Pinpoint the cell where the given text exists, returning its [X, Y] midpoint coordinate. 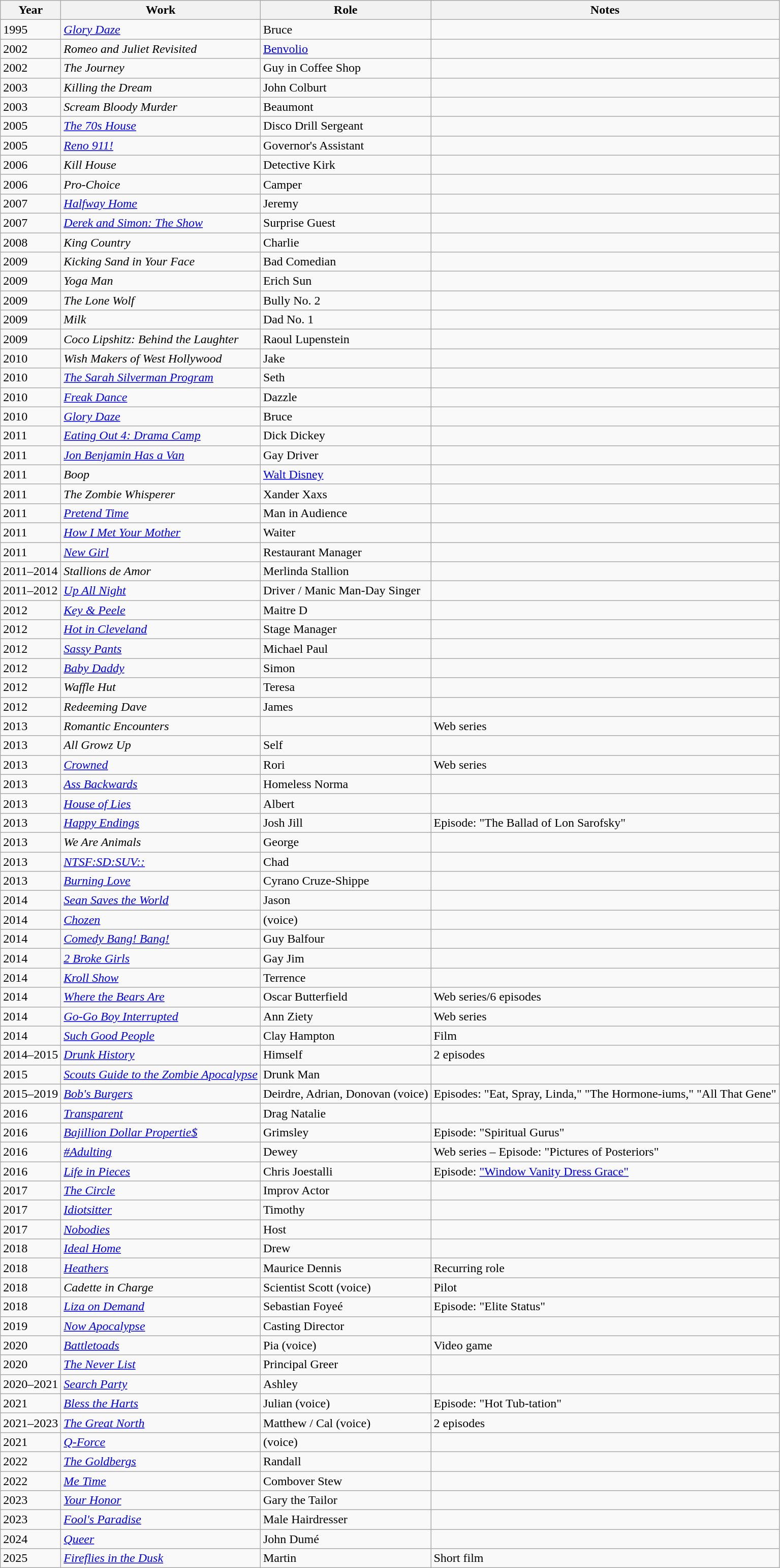
Up All Night [161, 591]
2011–2014 [30, 571]
Episode: "Window Vanity Dress Grace" [605, 1171]
Killing the Dream [161, 87]
James [346, 707]
Drunk History [161, 1055]
Happy Endings [161, 823]
2025 [30, 1558]
Detective Kirk [346, 165]
Bully No. 2 [346, 300]
Pia (voice) [346, 1345]
Chris Joestalli [346, 1171]
Merlinda Stallion [346, 571]
Julian (voice) [346, 1403]
Walt Disney [346, 474]
Year [30, 10]
The 70s House [161, 126]
Deirdre, Adrian, Donovan (voice) [346, 1094]
Governor's Assistant [346, 145]
Dewey [346, 1152]
Driver / Manic Man-Day Singer [346, 591]
Xander Xaxs [346, 494]
Combover Stew [346, 1481]
Jake [346, 358]
2019 [30, 1326]
Jeremy [346, 203]
The Journey [161, 68]
Restaurant Manager [346, 552]
New Girl [161, 552]
Guy Balfour [346, 939]
Charlie [346, 243]
Casting Director [346, 1326]
Waffle Hut [161, 687]
Fireflies in the Dusk [161, 1558]
Such Good People [161, 1036]
Fool's Paradise [161, 1520]
Grimsley [346, 1132]
Episode: "Hot Tub-tation" [605, 1403]
Gary the Tailor [346, 1500]
Kicking Sand in Your Face [161, 262]
Josh Jill [346, 823]
Idiotsitter [161, 1210]
Scouts Guide to the Zombie Apocalypse [161, 1074]
Sean Saves the World [161, 900]
George [346, 842]
John Colburt [346, 87]
Gay Jim [346, 958]
Work [161, 10]
Liza on Demand [161, 1307]
Jon Benjamin Has a Van [161, 455]
Bajillion Dollar Propertie$ [161, 1132]
Timothy [346, 1210]
Kroll Show [161, 978]
1995 [30, 29]
Eating Out 4: Drama Camp [161, 436]
Erich Sun [346, 281]
2015 [30, 1074]
Maurice Dennis [346, 1268]
2024 [30, 1539]
Now Apocalypse [161, 1326]
Surprise Guest [346, 223]
Episode: "Elite Status" [605, 1307]
Stage Manager [346, 629]
Rori [346, 765]
Dad No. 1 [346, 320]
2011–2012 [30, 591]
2014–2015 [30, 1055]
Sassy Pants [161, 649]
Episode: "Spiritual Gurus" [605, 1132]
Comedy Bang! Bang! [161, 939]
Waiter [346, 532]
Me Time [161, 1481]
How I Met Your Mother [161, 532]
Cadette in Charge [161, 1287]
Seth [346, 378]
Randall [346, 1461]
Search Party [161, 1384]
Your Honor [161, 1500]
Terrence [346, 978]
Ann Ziety [346, 1016]
Benvolio [346, 49]
Chozen [161, 920]
Episode: "The Ballad of Lon Sarofsky" [605, 823]
Michael Paul [346, 649]
Ashley [346, 1384]
Clay Hampton [346, 1036]
Scientist Scott (voice) [346, 1287]
Go-Go Boy Interrupted [161, 1016]
Oscar Butterfield [346, 997]
Battletoads [161, 1345]
Kill House [161, 165]
Wish Makers of West Hollywood [161, 358]
2020–2021 [30, 1384]
Himself [346, 1055]
Freak Dance [161, 397]
Martin [346, 1558]
Matthew / Cal (voice) [346, 1423]
We Are Animals [161, 842]
Man in Audience [346, 513]
The Great North [161, 1423]
Teresa [346, 687]
All Growz Up [161, 745]
Derek and Simon: The Show [161, 223]
Disco Drill Sergeant [346, 126]
Ass Backwards [161, 784]
Pretend Time [161, 513]
Role [346, 10]
Nobodies [161, 1229]
2008 [30, 243]
Raoul Lupenstein [346, 339]
Hot in Cleveland [161, 629]
Web series – Episode: "Pictures of Posteriors" [605, 1152]
King Country [161, 243]
Scream Bloody Murder [161, 107]
Boop [161, 474]
NTSF:SD:SUV:: [161, 862]
Camper [346, 184]
Ideal Home [161, 1249]
The Zombie Whisperer [161, 494]
Simon [346, 668]
Pilot [605, 1287]
Host [346, 1229]
The Goldbergs [161, 1461]
Drew [346, 1249]
Drunk Man [346, 1074]
Jason [346, 900]
Pro-Choice [161, 184]
Principal Greer [346, 1365]
Bad Comedian [346, 262]
Queer [161, 1539]
Episodes: "Eat, Spray, Linda," "The Hormone-iums," "All That Gene" [605, 1094]
2015–2019 [30, 1094]
Life in Pieces [161, 1171]
Transparent [161, 1113]
Sebastian Foyeé [346, 1307]
Bob's Burgers [161, 1094]
Film [605, 1036]
Self [346, 745]
2 Broke Girls [161, 958]
Guy in Coffee Shop [346, 68]
Maitre D [346, 610]
Romantic Encounters [161, 726]
House of Lies [161, 803]
Recurring role [605, 1268]
Male Hairdresser [346, 1520]
Yoga Man [161, 281]
Heathers [161, 1268]
The Circle [161, 1191]
Reno 911! [161, 145]
Burning Love [161, 881]
Notes [605, 10]
The Lone Wolf [161, 300]
Albert [346, 803]
Web series/6 episodes [605, 997]
Drag Natalie [346, 1113]
Coco Lipshitz: Behind the Laughter [161, 339]
Homeless Norma [346, 784]
Crowned [161, 765]
Chad [346, 862]
Where the Bears Are [161, 997]
Stallions de Amor [161, 571]
Cyrano Cruze-Shippe [346, 881]
#Adulting [161, 1152]
Redeeming Dave [161, 707]
Beaumont [346, 107]
Bless the Harts [161, 1403]
Romeo and Juliet Revisited [161, 49]
Baby Daddy [161, 668]
Short film [605, 1558]
John Dumé [346, 1539]
Halfway Home [161, 203]
Q-Force [161, 1442]
Video game [605, 1345]
Key & Peele [161, 610]
Gay Driver [346, 455]
Improv Actor [346, 1191]
2021–2023 [30, 1423]
The Sarah Silverman Program [161, 378]
Dazzle [346, 397]
Milk [161, 320]
The Never List [161, 1365]
Dick Dickey [346, 436]
